Find where the given text appears and provide that cell's center as (x, y) coordinate. 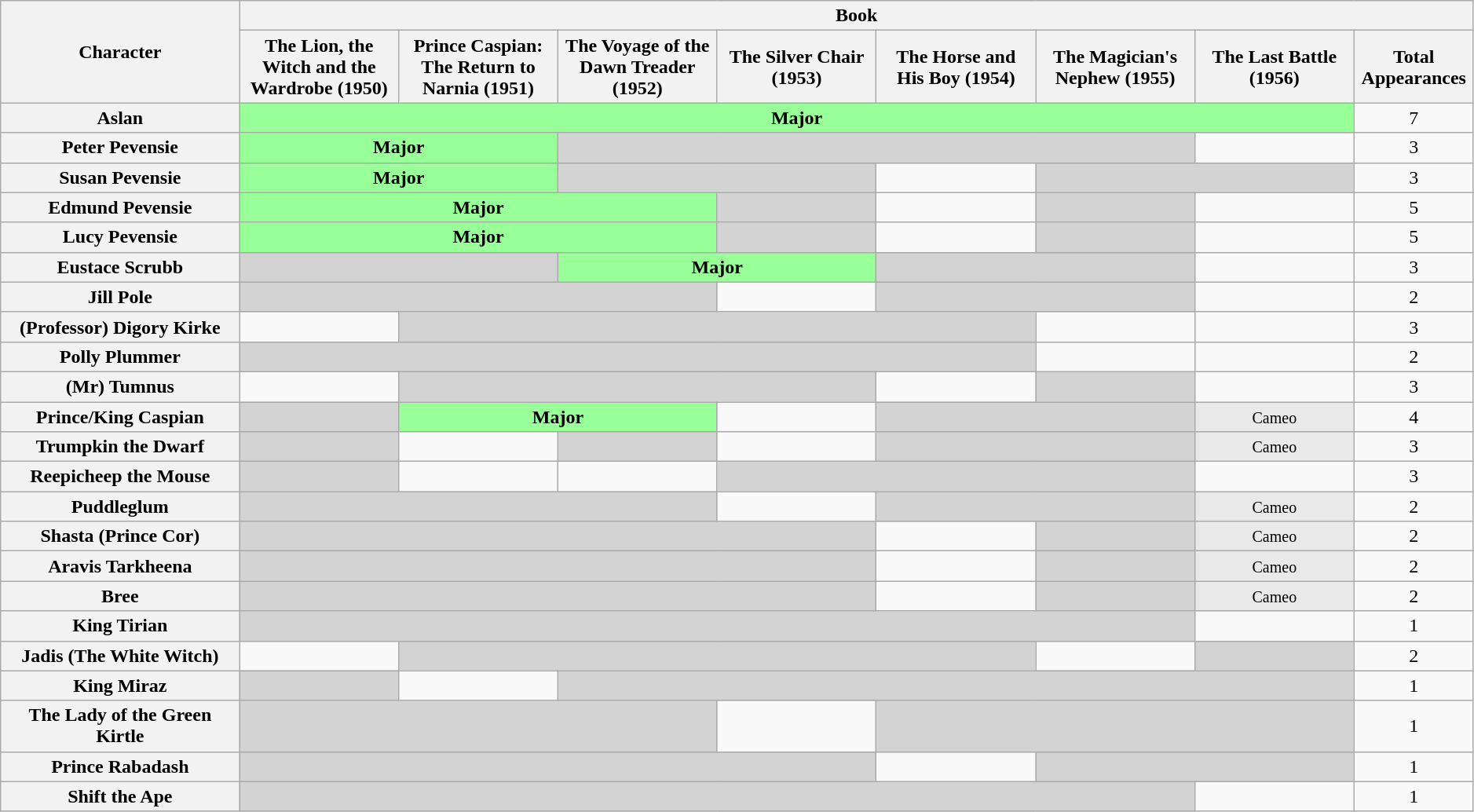
Edmund Pevensie (120, 207)
King Miraz (120, 686)
The Magician's Nephew (1955) (1115, 67)
7 (1414, 118)
Prince Caspian: The Return to Narnia (1951) (479, 67)
Jadis (The White Witch) (120, 656)
Jill Pole (120, 297)
The Horse and His Boy (1954) (956, 67)
Peter Pevensie (120, 148)
Prince/King Caspian (120, 417)
Character (120, 52)
The Last Battle (1956) (1274, 67)
Lucy Pevensie (120, 237)
Trumpkin the Dwarf (120, 447)
(Mr) Tumnus (120, 386)
(Professor) Digory Kirke (120, 327)
Bree (120, 596)
The Voyage of the Dawn Treader (1952) (638, 67)
Shift the Ape (120, 796)
Prince Rabadash (120, 766)
Puddleglum (120, 507)
4 (1414, 417)
TotalAppearances (1414, 67)
The Silver Chair (1953) (796, 67)
Eustace Scrubb (120, 267)
Aslan (120, 118)
King Tirian (120, 626)
Aravis Tarkheena (120, 566)
Book (856, 16)
Susan Pevensie (120, 177)
The Lion, the Witch and the Wardrobe (1950) (319, 67)
The Lady of the Green Kirtle (120, 726)
Polly Plummer (120, 357)
Reepicheep the Mouse (120, 477)
Shasta (Prince Cor) (120, 536)
